Determine the (X, Y) coordinate at the center of the cell enclosing the given text.  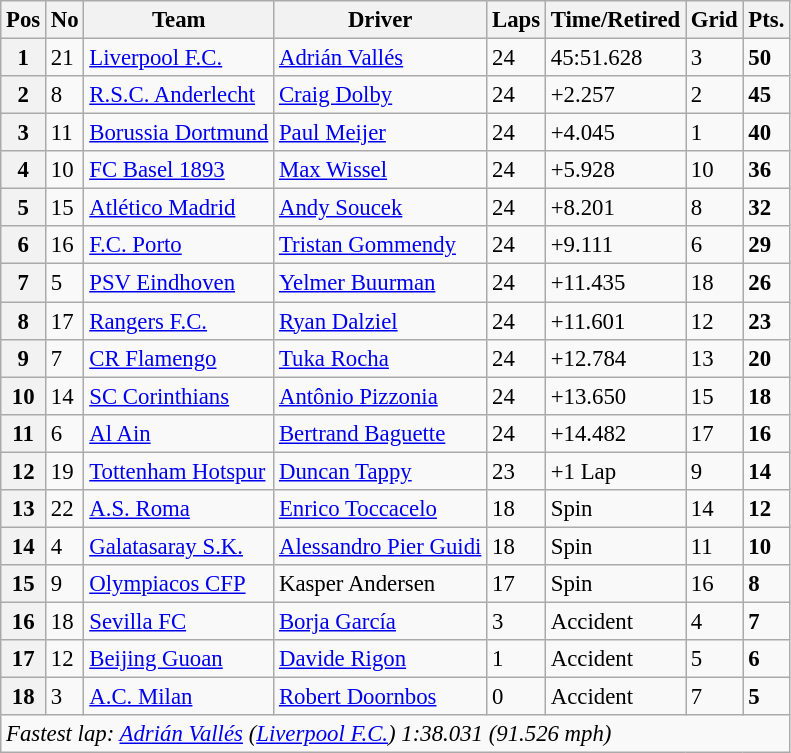
+12.784 (615, 358)
Tristan Gommendy (380, 245)
22 (65, 509)
29 (766, 245)
0 (516, 697)
Ryan Dalziel (380, 321)
+14.482 (615, 433)
Davide Rigon (380, 659)
Antônio Pizzonia (380, 396)
No (65, 20)
Al Ain (179, 433)
Sevilla FC (179, 621)
Laps (516, 20)
+9.111 (615, 245)
+11.601 (615, 321)
Duncan Tappy (380, 471)
Tottenham Hotspur (179, 471)
Max Wissel (380, 170)
32 (766, 208)
Team (179, 20)
Paul Meijer (380, 133)
A.S. Roma (179, 509)
+5.928 (615, 170)
Olympiacos CFP (179, 584)
Liverpool F.C. (179, 58)
A.C. Milan (179, 697)
Andy Soucek (380, 208)
Craig Dolby (380, 95)
Pos (24, 20)
Yelmer Buurman (380, 283)
40 (766, 133)
+11.435 (615, 283)
+4.045 (615, 133)
Tuka Rocha (380, 358)
45 (766, 95)
26 (766, 283)
19 (65, 471)
+1 Lap (615, 471)
Robert Doornbos (380, 697)
Borussia Dortmund (179, 133)
20 (766, 358)
Grid (714, 20)
SC Corinthians (179, 396)
+2.257 (615, 95)
Kasper Andersen (380, 584)
+8.201 (615, 208)
PSV Eindhoven (179, 283)
Atlético Madrid (179, 208)
36 (766, 170)
Borja García (380, 621)
+13.650 (615, 396)
Pts. (766, 20)
45:51.628 (615, 58)
Galatasaray S.K. (179, 546)
50 (766, 58)
CR Flamengo (179, 358)
F.C. Porto (179, 245)
Alessandro Pier Guidi (380, 546)
Time/Retired (615, 20)
Driver (380, 20)
Beijing Guoan (179, 659)
R.S.C. Anderlecht (179, 95)
Bertrand Baguette (380, 433)
Adrián Vallés (380, 58)
FC Basel 1893 (179, 170)
Enrico Toccacelo (380, 509)
21 (65, 58)
Rangers F.C. (179, 321)
Fastest lap: Adrián Vallés (Liverpool F.C.) 1:38.031 (91.526 mph) (396, 734)
